For the text-containing cell, return its midpoint in (X, Y) coordinate format. 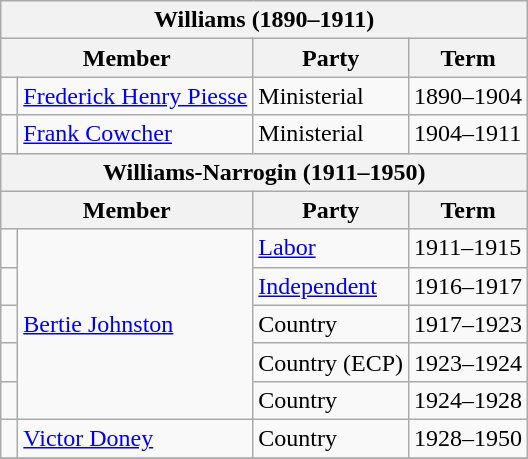
1928–1950 (468, 438)
1924–1928 (468, 400)
Independent (331, 286)
1911–1915 (468, 248)
Victor Doney (136, 438)
1890–1904 (468, 96)
Labor (331, 248)
1917–1923 (468, 324)
Bertie Johnston (136, 324)
Frederick Henry Piesse (136, 96)
1923–1924 (468, 362)
Country (ECP) (331, 362)
1904–1911 (468, 134)
Williams-Narrogin (1911–1950) (264, 172)
Frank Cowcher (136, 134)
Williams (1890–1911) (264, 20)
1916–1917 (468, 286)
